Locate the cell with the specified text and output its (x, y) center coordinate. 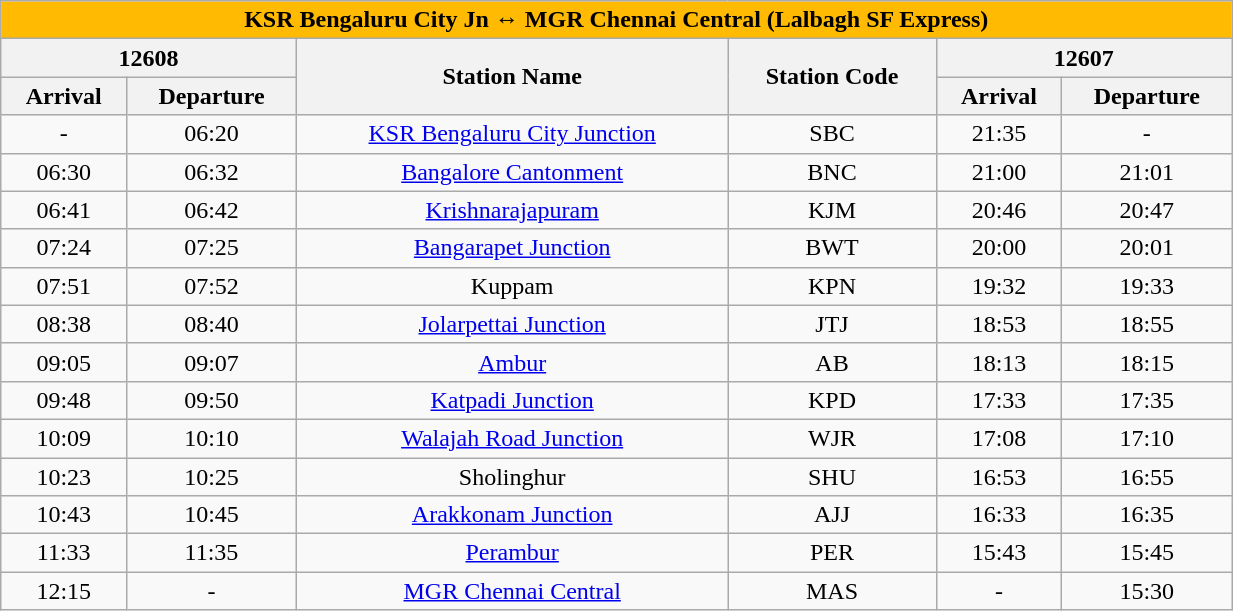
20:47 (1147, 210)
07:25 (212, 248)
17:33 (999, 400)
21:35 (999, 134)
Krishnarajapuram (512, 210)
10:25 (212, 477)
BWT (832, 248)
12:15 (64, 591)
AB (832, 362)
07:51 (64, 286)
06:20 (212, 134)
Sholinghur (512, 477)
KSR Bengaluru City Junction (512, 134)
20:00 (999, 248)
Katpadi Junction (512, 400)
WJR (832, 438)
10:45 (212, 515)
JTJ (832, 324)
SHU (832, 477)
11:33 (64, 553)
KJM (832, 210)
11:35 (212, 553)
21:00 (999, 172)
20:01 (1147, 248)
12608 (149, 58)
Bangarapet Junction (512, 248)
10:09 (64, 438)
09:07 (212, 362)
10:10 (212, 438)
KPD (832, 400)
KSR Bengaluru City Jn ↔ MGR Chennai Central (Lalbagh SF Express) (616, 20)
BNC (832, 172)
16:55 (1147, 477)
18:13 (999, 362)
17:35 (1147, 400)
06:30 (64, 172)
Ambur (512, 362)
21:01 (1147, 172)
09:05 (64, 362)
06:42 (212, 210)
19:33 (1147, 286)
06:32 (212, 172)
08:40 (212, 324)
SBC (832, 134)
15:43 (999, 553)
Perambur (512, 553)
18:15 (1147, 362)
12607 (1084, 58)
15:30 (1147, 591)
17:08 (999, 438)
Jolarpettai Junction (512, 324)
18:53 (999, 324)
07:24 (64, 248)
08:38 (64, 324)
17:10 (1147, 438)
18:55 (1147, 324)
19:32 (999, 286)
15:45 (1147, 553)
MGR Chennai Central (512, 591)
10:43 (64, 515)
Station Name (512, 77)
16:35 (1147, 515)
20:46 (999, 210)
Station Code (832, 77)
Bangalore Cantonment (512, 172)
Walajah Road Junction (512, 438)
07:52 (212, 286)
06:41 (64, 210)
Kuppam (512, 286)
Arakkonam Junction (512, 515)
16:53 (999, 477)
KPN (832, 286)
10:23 (64, 477)
16:33 (999, 515)
09:48 (64, 400)
09:50 (212, 400)
AJJ (832, 515)
PER (832, 553)
MAS (832, 591)
